Scan for the cell matching the given text and deliver its (X, Y) coordinate at center. 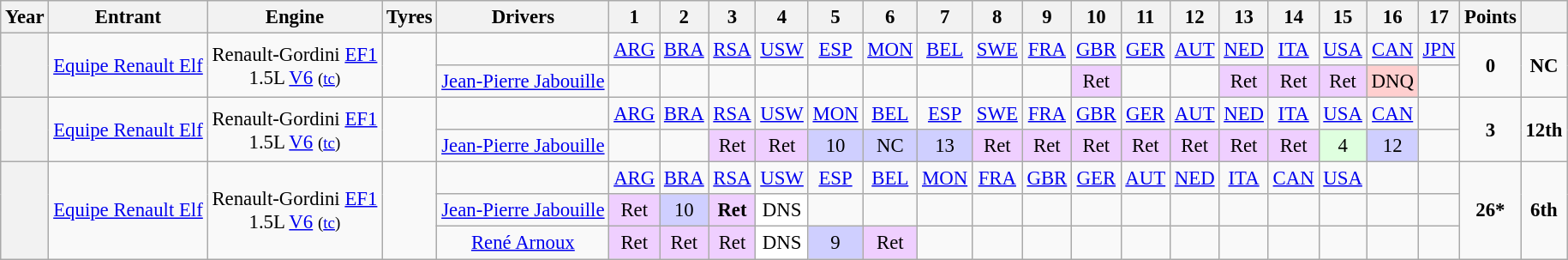
17 (1439, 17)
26* (1491, 211)
Engine (295, 17)
12th (1544, 130)
6th (1544, 211)
Tyres (410, 17)
5 (835, 17)
11 (1145, 17)
1 (634, 17)
Points (1491, 17)
0 (1491, 65)
2 (684, 17)
14 (1294, 17)
7 (945, 17)
DNQ (1392, 82)
8 (997, 17)
Year (25, 17)
16 (1392, 17)
15 (1343, 17)
Entrant (129, 17)
6 (890, 17)
René Arnoux (523, 243)
JPN (1439, 50)
Drivers (523, 17)
